Locate the cell with the specified text and output its (X, Y) center coordinate. 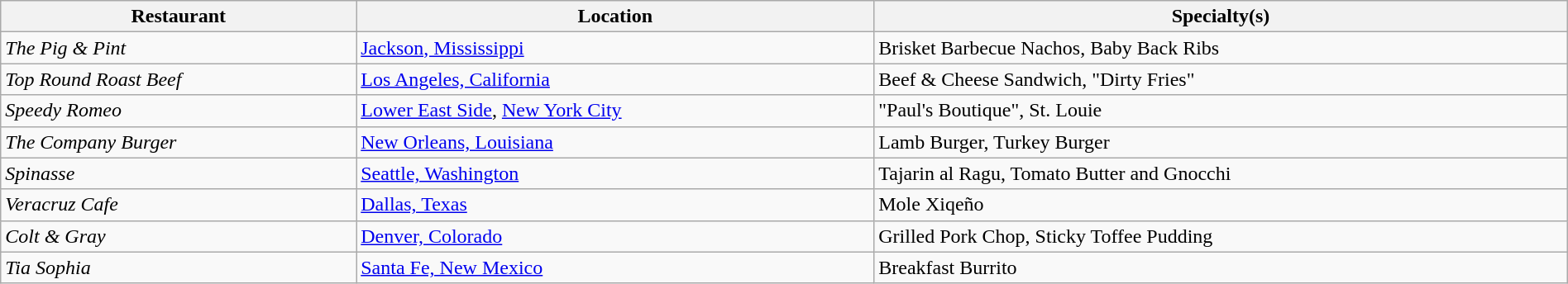
Top Round Roast Beef (179, 79)
Spinasse (179, 173)
Grilled Pork Chop, Sticky Toffee Pudding (1221, 236)
Dallas, Texas (615, 205)
New Orleans, Louisiana (615, 142)
The Pig & Pint (179, 48)
Breakfast Burrito (1221, 267)
Speedy Romeo (179, 111)
Jackson, Mississippi (615, 48)
Lamb Burger, Turkey Burger (1221, 142)
Tia Sophia (179, 267)
Restaurant (179, 17)
Los Angeles, California (615, 79)
Colt & Gray (179, 236)
Seattle, Washington (615, 173)
Location (615, 17)
Brisket Barbecue Nachos, Baby Back Ribs (1221, 48)
"Paul's Boutique", St. Louie (1221, 111)
Tajarin al Ragu, Tomato Butter and Gnocchi (1221, 173)
Veracruz Cafe (179, 205)
Denver, Colorado (615, 236)
Mole Xiqeño (1221, 205)
The Company Burger (179, 142)
Santa Fe, New Mexico (615, 267)
Lower East Side, New York City (615, 111)
Specialty(s) (1221, 17)
Beef & Cheese Sandwich, "Dirty Fries" (1221, 79)
